Return [X, Y] of the center of cell containing provided text 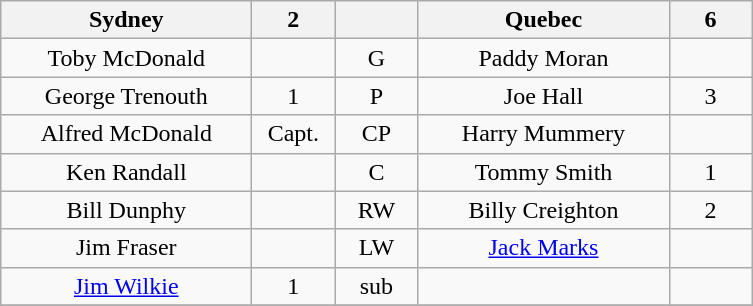
Joe Hall [544, 96]
RW [376, 210]
Capt. [294, 134]
CP [376, 134]
Toby McDonald [126, 58]
Sydney [126, 20]
6 [710, 20]
George Trenouth [126, 96]
Ken Randall [126, 172]
G [376, 58]
Tommy Smith [544, 172]
Jim Wilkie [126, 286]
Quebec [544, 20]
Harry Mummery [544, 134]
3 [710, 96]
LW [376, 248]
Jack Marks [544, 248]
sub [376, 286]
Jim Fraser [126, 248]
Alfred McDonald [126, 134]
Billy Creighton [544, 210]
Paddy Moran [544, 58]
C [376, 172]
Bill Dunphy [126, 210]
P [376, 96]
